Provide the [X, Y] coordinate of the cell's center where the given text is located.  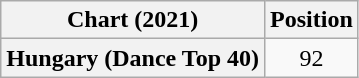
92 [312, 58]
Position [312, 20]
Hungary (Dance Top 40) [133, 58]
Chart (2021) [133, 20]
